Locate the cell with the specified text and output its [X, Y] center coordinate. 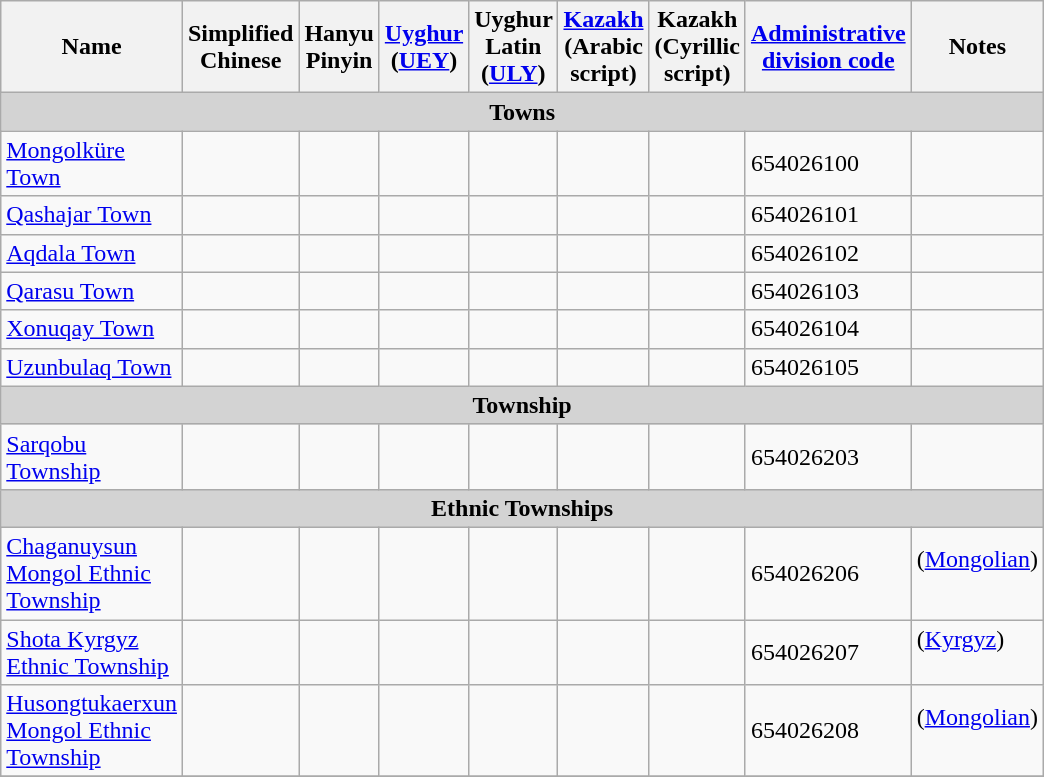
654026100 [828, 164]
Township [522, 405]
654026208 [828, 731]
654026207 [828, 652]
Kazakh (Arabic script) [604, 47]
Aqdala Town [92, 253]
Sarqobu Township [92, 456]
Husongtukaerxun Mongol Ethnic Township [92, 731]
654026104 [828, 329]
Towns [522, 112]
Qarasu Town [92, 291]
Notes [977, 47]
Ethnic Townships [522, 508]
(Kyrgyz) [977, 652]
Xonuqay Town [92, 329]
654026105 [828, 367]
654026103 [828, 291]
Chaganuysun Mongol Ethnic Township [92, 573]
Shota Kyrgyz Ethnic Township [92, 652]
Kazakh (Cyrillic script) [697, 47]
Uyghur (UEY) [424, 47]
654026206 [828, 573]
654026102 [828, 253]
Administrative division code [828, 47]
Hanyu Pinyin [339, 47]
Name [92, 47]
654026101 [828, 215]
Mongolküre Town [92, 164]
Simplified Chinese [240, 47]
Qashajar Town [92, 215]
654026203 [828, 456]
Uyghur Latin (ULY) [514, 47]
Uzunbulaq Town [92, 367]
